Find where the given text appears and provide that cell's center as [x, y] coordinate. 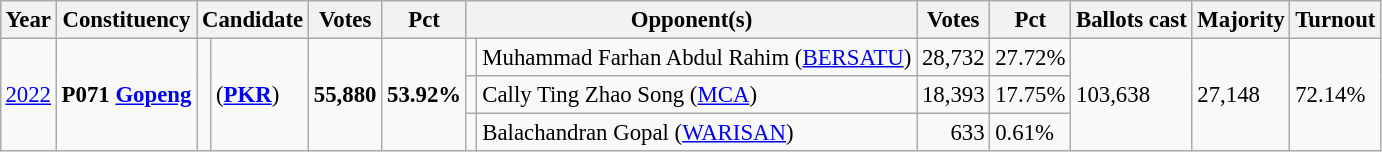
17.75% [1030, 95]
27,148 [1241, 94]
18,393 [954, 95]
Constituency [126, 20]
28,732 [954, 57]
(PKR) [260, 94]
Cally Ting Zhao Song (MCA) [697, 95]
Turnout [1336, 20]
72.14% [1336, 94]
27.72% [1030, 57]
2022 [28, 94]
Candidate [253, 20]
Majority [1241, 20]
Balachandran Gopal (WARISAN) [697, 133]
P071 Gopeng [126, 94]
0.61% [1030, 133]
Year [28, 20]
633 [954, 133]
53.92% [424, 94]
Ballots cast [1132, 20]
55,880 [346, 94]
Opponent(s) [691, 20]
103,638 [1132, 94]
Muhammad Farhan Abdul Rahim (BERSATU) [697, 57]
